Return the [x, y] coordinate for the center point of the cell that contains the specified text.  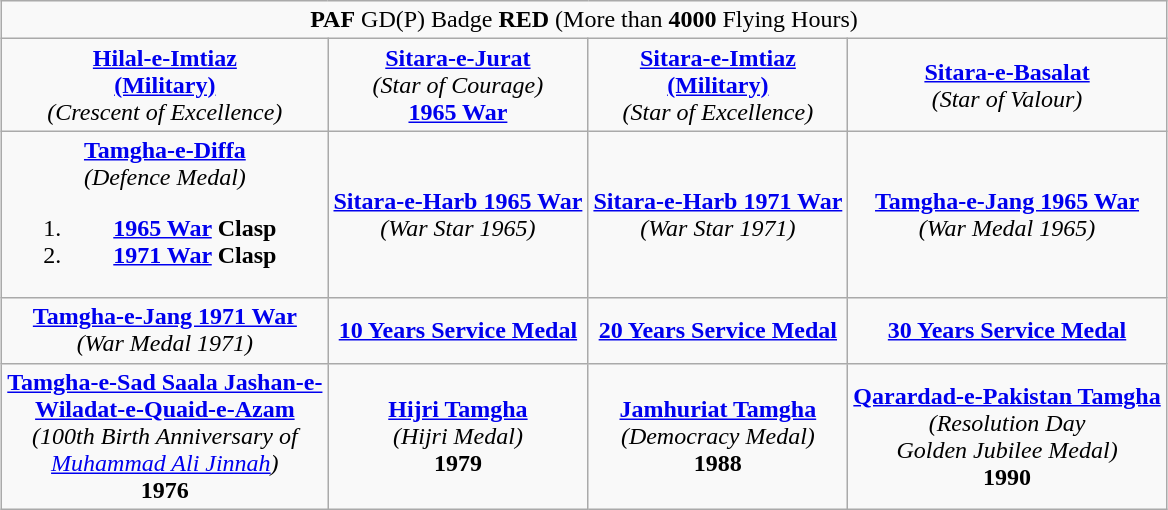
Tamgha-e-Jang 1965 War(War Medal 1965) [1007, 214]
Sitara-e-Harb 1965 War(War Star 1965) [458, 214]
Tamgha-e-Sad Saala Jashan-e-Wiladat-e-Quaid-e-Azam(100th Birth Anniversary ofMuhammad Ali Jinnah)1976 [165, 436]
Hilal-e-Imtiaz(Military)(Crescent of Excellence) [165, 85]
Sitara-e-Basalat(Star of Valour) [1007, 85]
Jamhuriat Tamgha(Democracy Medal)1988 [718, 436]
Sitara-e-Harb 1971 War(War Star 1971) [718, 214]
Tamgha-e-Jang 1971 War(War Medal 1971) [165, 330]
30 Years Service Medal [1007, 330]
Sitara-e-Imtiaz(Military)(Star of Excellence) [718, 85]
Qarardad-e-Pakistan Tamgha(Resolution DayGolden Jubilee Medal)1990 [1007, 436]
Hijri Tamgha(Hijri Medal)1979 [458, 436]
10 Years Service Medal [458, 330]
20 Years Service Medal [718, 330]
PAF GD(P) Badge RED (More than 4000 Flying Hours) [584, 20]
Sitara-e-Jurat(Star of Courage)1965 War [458, 85]
Tamgha-e-Diffa(Defence Medal)1965 War Clasp1971 War Clasp [165, 214]
